Detect which cell encompasses the target text, then output its [X, Y] center coordinate. 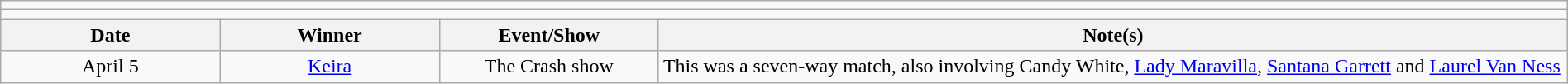
This was a seven-way match, also involving Candy White, Lady Maravilla, Santana Garrett and Laurel Van Ness [1113, 67]
Event/Show [549, 35]
Keira [329, 67]
Note(s) [1113, 35]
The Crash show [549, 67]
Date [111, 35]
Winner [329, 35]
April 5 [111, 67]
